Extract the (x, y) coordinate from the center of the cell holding the provided text.  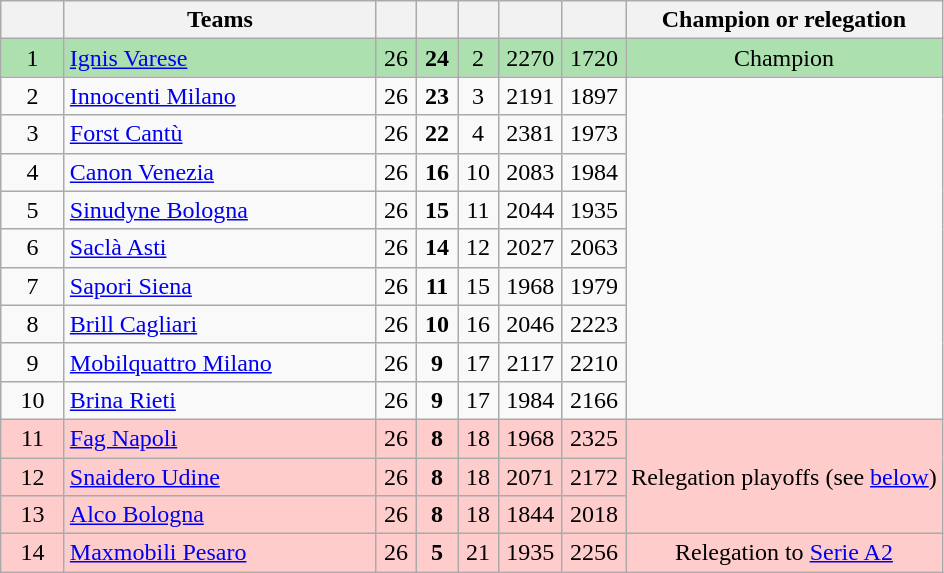
Champion or relegation (784, 20)
2381 (531, 134)
Relegation playoffs (see below) (784, 476)
Alco Bologna (220, 515)
2071 (531, 477)
Forst Cantù (220, 134)
23 (436, 96)
Brill Cagliari (220, 324)
Teams (220, 20)
Innocenti Milano (220, 96)
Sinudyne Bologna (220, 210)
2270 (531, 58)
2166 (594, 400)
Snaidero Udine (220, 477)
24 (436, 58)
2117 (531, 362)
1720 (594, 58)
Champion (784, 58)
2018 (594, 515)
Fag Napoli (220, 438)
Ignis Varese (220, 58)
2172 (594, 477)
2063 (594, 248)
7 (33, 286)
1979 (594, 286)
2325 (594, 438)
1897 (594, 96)
Mobilquattro Milano (220, 362)
2044 (531, 210)
2083 (531, 172)
Saclà Asti (220, 248)
1973 (594, 134)
2027 (531, 248)
Maxmobili Pesaro (220, 553)
13 (33, 515)
Relegation to Serie A2 (784, 553)
2191 (531, 96)
6 (33, 248)
2046 (531, 324)
22 (436, 134)
2223 (594, 324)
21 (478, 553)
1 (33, 58)
2256 (594, 553)
Canon Venezia (220, 172)
Brina Rieti (220, 400)
1844 (531, 515)
2210 (594, 362)
Sapori Siena (220, 286)
